From the cell containing the given text, extract its center point as (x, y) coordinate. 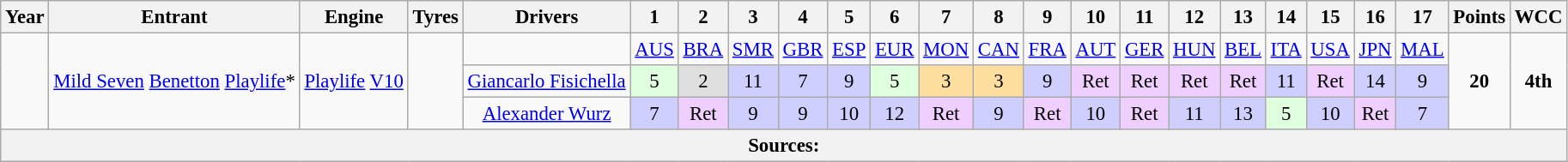
Playlife V10 (354, 82)
CAN (1000, 50)
MON (946, 50)
Year (25, 17)
Engine (354, 17)
MAL (1422, 50)
Entrant (174, 17)
Alexander Wurz (546, 114)
BEL (1243, 50)
1 (654, 17)
Giancarlo Fisichella (546, 81)
HUN (1194, 50)
WCC (1538, 17)
Drivers (546, 17)
GER (1145, 50)
AUS (654, 50)
USA (1330, 50)
AUT (1096, 50)
BRA (702, 50)
20 (1479, 82)
16 (1376, 17)
Tyres (435, 17)
ITA (1286, 50)
Points (1479, 17)
Mild Seven Benetton Playlife* (174, 82)
15 (1330, 17)
6 (895, 17)
Sources: (784, 146)
FRA (1048, 50)
SMR (754, 50)
ESP (849, 50)
JPN (1376, 50)
GBR (802, 50)
8 (1000, 17)
4 (802, 17)
17 (1422, 17)
EUR (895, 50)
4th (1538, 82)
